Output the (x, y) coordinate of the center of the cell containing the given text.  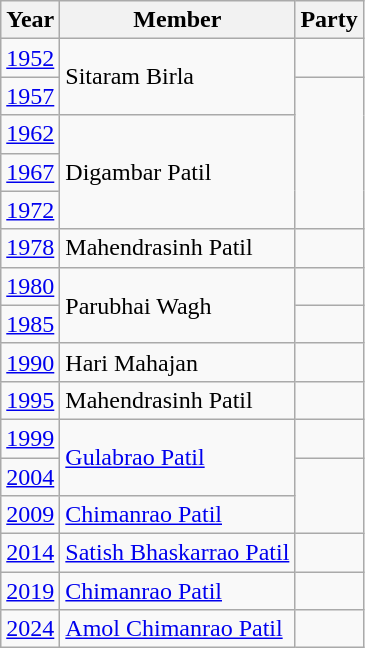
Hari Mahajan (178, 362)
Satish Bhaskarrao Patil (178, 553)
Digambar Patil (178, 172)
Amol Chimanrao Patil (178, 629)
Parubhai Wagh (178, 305)
2024 (30, 629)
1957 (30, 96)
Year (30, 20)
2009 (30, 515)
1985 (30, 324)
2019 (30, 591)
2004 (30, 477)
1978 (30, 248)
1952 (30, 58)
1990 (30, 362)
Member (178, 20)
Sitaram Birla (178, 77)
Party (329, 20)
1962 (30, 134)
2014 (30, 553)
1967 (30, 172)
1972 (30, 210)
1995 (30, 400)
1999 (30, 438)
1980 (30, 286)
Gulabrao Patil (178, 457)
